Output the (X, Y) coordinate of the center of the cell containing the given text.  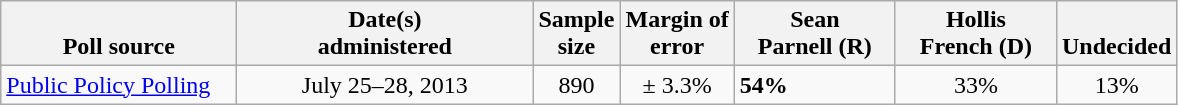
54% (814, 85)
SeanParnell (R) (814, 34)
Date(s)administered (385, 34)
Poll source (119, 34)
HollisFrench (D) (976, 34)
Public Policy Polling (119, 85)
± 3.3% (677, 85)
Samplesize (576, 34)
890 (576, 85)
33% (976, 85)
July 25–28, 2013 (385, 85)
Undecided (1116, 34)
13% (1116, 85)
Margin oferror (677, 34)
